Provide the (X, Y) coordinate of the cell's center where the given text is located.  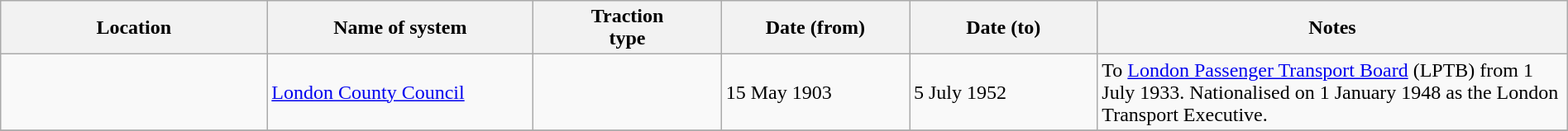
Location (134, 28)
To London Passenger Transport Board (LPTB) from 1 July 1933. Nationalised on 1 January 1948 as the London Transport Executive. (1332, 92)
15 May 1903 (815, 92)
London County Council (400, 92)
Name of system (400, 28)
Notes (1332, 28)
Date (from) (815, 28)
5 July 1952 (1004, 92)
Date (to) (1004, 28)
Tractiontype (627, 28)
